Pinpoint the cell where the given text exists, returning its (X, Y) midpoint coordinate. 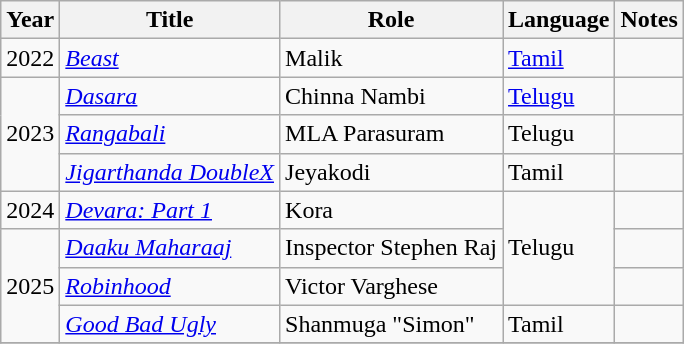
Daaku Maharaaj (170, 248)
Beast (170, 58)
Jigarthanda DoubleX (170, 172)
MLA Parasuram (392, 134)
Rangabali (170, 134)
Chinna Nambi (392, 96)
Devara: Part 1 (170, 210)
Notes (649, 20)
Inspector Stephen Raj (392, 248)
2022 (30, 58)
Role (392, 20)
Malik (392, 58)
2023 (30, 134)
Good Bad Ugly (170, 324)
Year (30, 20)
Shanmuga "Simon" (392, 324)
Language (559, 20)
Robinhood (170, 286)
Title (170, 20)
2024 (30, 210)
Kora (392, 210)
Dasara (170, 96)
2025 (30, 286)
Victor Varghese (392, 286)
Jeyakodi (392, 172)
